Determine the [X, Y] coordinate at the center of the cell enclosing the given text.  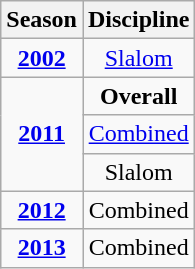
2013 [42, 248]
2002 [42, 58]
Overall [138, 96]
2012 [42, 210]
Season [42, 20]
2011 [42, 134]
Discipline [138, 20]
